Extract the (x, y) coordinate from the center of the cell holding the provided text.  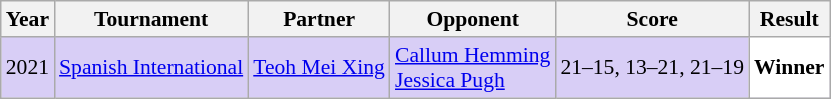
Score (652, 19)
Result (790, 19)
Year (28, 19)
Tournament (151, 19)
2021 (28, 68)
Opponent (472, 19)
Callum Hemming Jessica Pugh (472, 68)
Spanish International (151, 68)
21–15, 13–21, 21–19 (652, 68)
Winner (790, 68)
Partner (319, 19)
Teoh Mei Xing (319, 68)
